Detect which cell encompasses the target text, then output its (x, y) center coordinate. 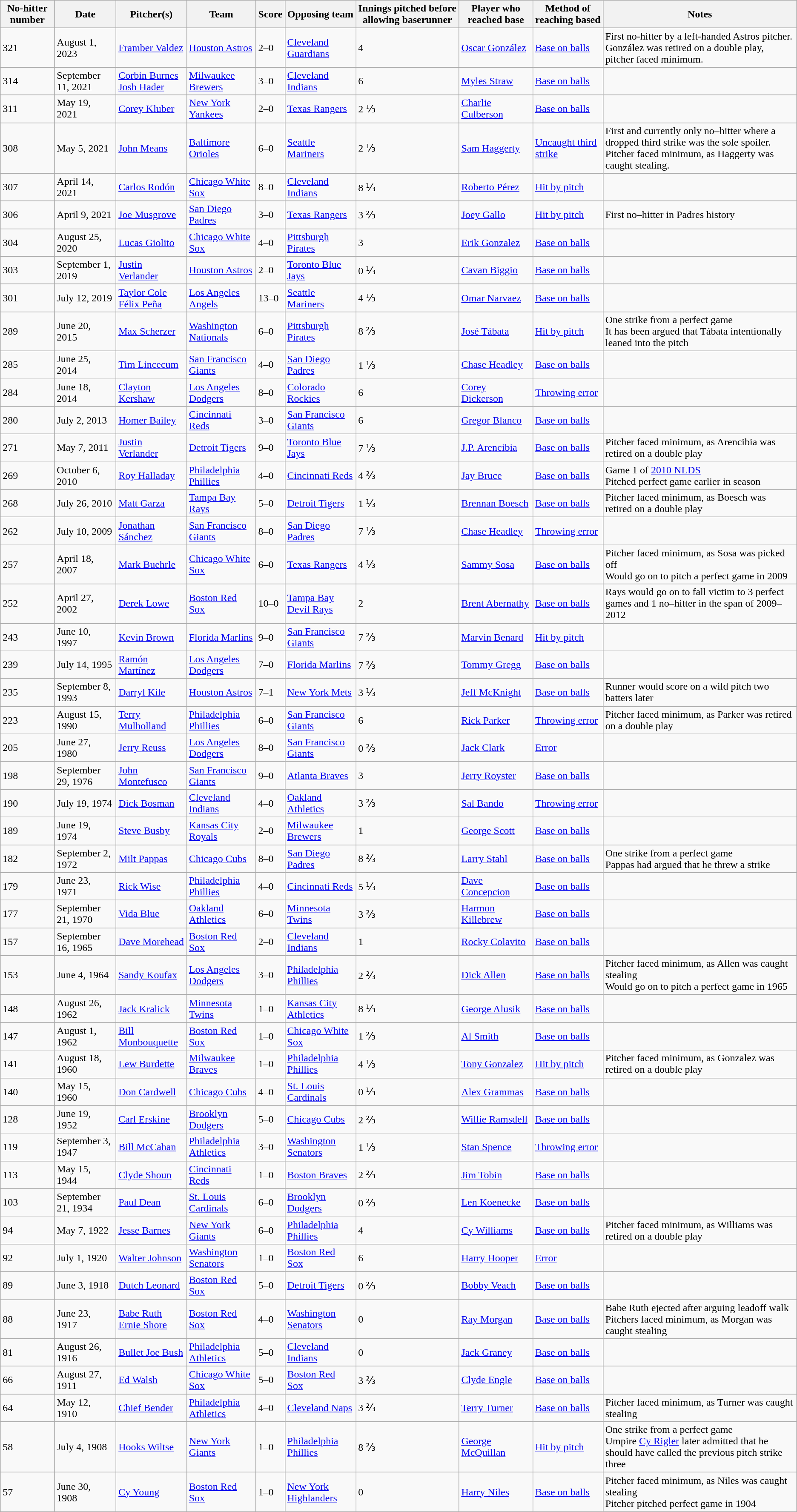
88 (27, 1319)
George McQuillan (496, 1447)
August 26, 1916 (85, 1353)
Bill Monbouquette (152, 1036)
314 (27, 81)
Framber Valdez (152, 48)
Cleveland Naps (320, 1408)
June 3, 1918 (85, 1286)
Jeff McKnight (496, 692)
Alex Grammas (496, 1091)
Clyde Shoun (152, 1175)
Team (221, 14)
Dutch Leonard (152, 1286)
284 (27, 392)
Marvin Benard (496, 637)
Los Angeles Angels (221, 298)
June 4, 1964 (85, 975)
Sam Haggerty (496, 148)
Opposing team (320, 14)
Clyde Engle (496, 1380)
5 ⅓ (407, 886)
190 (27, 803)
Innings pitched before allowing baserunner (407, 14)
Homer Bailey (152, 421)
Omar Narvaez (496, 298)
May 15, 1960 (85, 1091)
Washington Nationals (221, 331)
September 29, 1976 (85, 776)
Cavan Biggio (496, 270)
John Montefusco (152, 776)
May 12, 1910 (85, 1408)
September 11, 2021 (85, 81)
George Scott (496, 831)
Babe Ruth ejected after arguing leadoff walk Pitchers faced minimum, as Morgan was caught stealing (700, 1319)
271 (27, 448)
252 (27, 604)
August 25, 2020 (85, 243)
Cy Young (152, 1492)
Uncaught third strike (568, 148)
Vida Blue (152, 914)
May 5, 2021 (85, 148)
182 (27, 858)
August 18, 1960 (85, 1064)
Charlie Culberson (496, 109)
Mark Buehrle (152, 564)
Score (270, 14)
189 (27, 831)
306 (27, 215)
New York Mets (320, 692)
Hooks Wiltse (152, 1447)
Milt Pappas (152, 858)
July 1, 1920 (85, 1257)
Terry Turner (496, 1408)
Corey Dickerson (496, 392)
One strike from a perfect game Umpire Cy Rigler later admitted that he should have called the previous pitch strike three (700, 1447)
177 (27, 914)
307 (27, 187)
June 25, 2014 (85, 364)
Dave Morehead (152, 942)
Brennan Boesch (496, 503)
Harry Niles (496, 1492)
179 (27, 886)
Game 1 of 2010 NLDS Pitched perfect game earlier in season (700, 476)
223 (27, 720)
147 (27, 1036)
Pitcher faced minimum, as Boesch was retired on a double play (700, 503)
September 8, 1993 (85, 692)
Jesse Barnes (152, 1230)
June 19, 1952 (85, 1120)
George Alusik (496, 1009)
113 (27, 1175)
Tim Lincecum (152, 364)
Walter Johnson (152, 1257)
Clayton Kershaw (152, 392)
Steve Busby (152, 831)
October 6, 2010 (85, 476)
Larry Stahl (496, 858)
66 (27, 1380)
Runner would score on a wild pitch two batters later (700, 692)
Jerry Royster (496, 776)
Rick Wise (152, 886)
198 (27, 776)
Kansas City Athletics (320, 1009)
Kansas City Royals (221, 831)
José Tábata (496, 331)
Taylor Cole Félix Peña (152, 298)
Bobby Veach (496, 1286)
Terry Mulholland (152, 720)
May 19, 2021 (85, 109)
Chief Bender (152, 1408)
1 ⅔ (407, 1036)
April 18, 2007 (85, 564)
153 (27, 975)
Stan Spence (496, 1147)
Sal Bando (496, 803)
April 9, 2021 (85, 215)
One strike from a perfect game It has been argued that Tábata intentionally leaned into the pitch (700, 331)
Milwaukee Braves (221, 1064)
John Means (152, 148)
August 1, 1962 (85, 1036)
September 16, 1965 (85, 942)
280 (27, 421)
First no-hitter by a left-handed Astros pitcher. González was retired on a double play, pitcher faced minimum. (700, 48)
321 (27, 48)
235 (27, 692)
July 19, 1974 (85, 803)
Harmon Killebrew (496, 914)
148 (27, 1009)
Jack Graney (496, 1353)
243 (27, 637)
August 26, 1962 (85, 1009)
July 26, 2010 (85, 503)
311 (27, 109)
June 10, 1997 (85, 637)
Dick Bosman (152, 803)
Colorado Rockies (320, 392)
Cy Williams (496, 1230)
Date (85, 14)
Atlanta Braves (320, 776)
July 2, 2013 (85, 421)
7–0 (270, 665)
Method of reaching based (568, 14)
New York Highlanders (320, 1492)
April 27, 2002 (85, 604)
Joe Musgrove (152, 215)
May 7, 2011 (85, 448)
Dave Concepcion (496, 886)
Sandy Koufax (152, 975)
239 (27, 665)
J.P. Arencibia (496, 448)
Derek Lowe (152, 604)
4 ⅔ (407, 476)
July 14, 1995 (85, 665)
Al Smith (496, 1036)
Jerry Reuss (152, 747)
285 (27, 364)
Rick Parker (496, 720)
269 (27, 476)
289 (27, 331)
303 (27, 270)
Pitcher faced minimum, as Gonzalez was retired on a double play (700, 1064)
13–0 (270, 298)
No-hitter number (27, 14)
September 3, 1947 (85, 1147)
Tommy Gregg (496, 665)
Baltimore Orioles (221, 148)
June 27, 1980 (85, 747)
Gregor Blanco (496, 421)
Pitcher(s) (152, 14)
Cleveland Guardians (320, 48)
205 (27, 747)
Roberto Pérez (496, 187)
Pitcher faced minimum, as Arencibia was retired on a double play (700, 448)
August 15, 1990 (85, 720)
2 (407, 604)
June 19, 1974 (85, 831)
92 (27, 1257)
Rays would go on to fall victim to 3 perfect games and 1 no–hitter in the span of 2009–2012 (700, 604)
Willie Ramsdell (496, 1120)
Pitcher faced minimum, as Parker was retired on a double play (700, 720)
Pitcher faced minimum, as Sosa was picked off Would go on to pitch a perfect game in 2009 (700, 564)
Jim Tobin (496, 1175)
Jack Kralick (152, 1009)
May 15, 1944 (85, 1175)
Jack Clark (496, 747)
June 23, 1917 (85, 1319)
Boston Braves (320, 1175)
58 (27, 1447)
Corey Kluber (152, 109)
3 ⅓ (407, 692)
September 21, 1970 (85, 914)
Matt Garza (152, 503)
Tony Gonzalez (496, 1064)
Rocky Colavito (496, 942)
August 1, 2023 (85, 48)
September 1, 2019 (85, 270)
Ramón Martínez (152, 665)
July 12, 2019 (85, 298)
Bullet Joe Bush (152, 1353)
81 (27, 1353)
Dick Allen (496, 975)
94 (27, 1230)
Don Cardwell (152, 1091)
141 (27, 1064)
Ray Morgan (496, 1319)
September 2, 1972 (85, 858)
Len Koenecke (496, 1202)
Bill McCahan (152, 1147)
June 18, 2014 (85, 392)
Pitcher faced minimum, as Allen was caught stealing Would go on to pitch a perfect game in 1965 (700, 975)
140 (27, 1091)
June 30, 1908 (85, 1492)
Ed Walsh (152, 1380)
April 14, 2021 (85, 187)
308 (27, 148)
Roy Halladay (152, 476)
Lew Burdette (152, 1064)
7–1 (270, 692)
257 (27, 564)
262 (27, 531)
Tampa Bay Rays (221, 503)
301 (27, 298)
June 23, 1971 (85, 886)
89 (27, 1286)
New York Yankees (221, 109)
Max Scherzer (152, 331)
57 (27, 1492)
Tampa Bay Devil Rays (320, 604)
Erik Gonzalez (496, 243)
128 (27, 1120)
Oscar González (496, 48)
Harry Hooper (496, 1257)
Corbin Burnes Josh Hader (152, 81)
64 (27, 1408)
Pitcher faced minimum, as Williams was retired on a double play (700, 1230)
304 (27, 243)
Brent Abernathy (496, 604)
One strike from a perfect gamePappas had argued that he threw a strike (700, 858)
September 21, 1934 (85, 1202)
10–0 (270, 604)
Sammy Sosa (496, 564)
157 (27, 942)
Pitcher faced minimum, as Niles was caught stealing Pitcher pitched perfect game in 1904 (700, 1492)
Myles Straw (496, 81)
May 7, 1922 (85, 1230)
First and currently only no–hitter where a dropped third strike was the sole spoiler. Pitcher faced minimum, as Haggerty was caught stealing. (700, 148)
103 (27, 1202)
Notes (700, 14)
Joey Gallo (496, 215)
June 20, 2015 (85, 331)
268 (27, 503)
July 10, 2009 (85, 531)
August 27, 1911 (85, 1380)
Darryl Kile (152, 692)
Pitcher faced minimum, as Turner was caught stealing (700, 1408)
Carlos Rodón (152, 187)
First no–hitter in Padres history (700, 215)
July 4, 1908 (85, 1447)
Babe Ruth Ernie Shore (152, 1319)
Jonathan Sánchez (152, 531)
Paul Dean (152, 1202)
Kevin Brown (152, 637)
119 (27, 1147)
Lucas Giolito (152, 243)
Jay Bruce (496, 476)
Player who reached base (496, 14)
Carl Erskine (152, 1120)
